From the cell containing the given text, extract its center point as (x, y) coordinate. 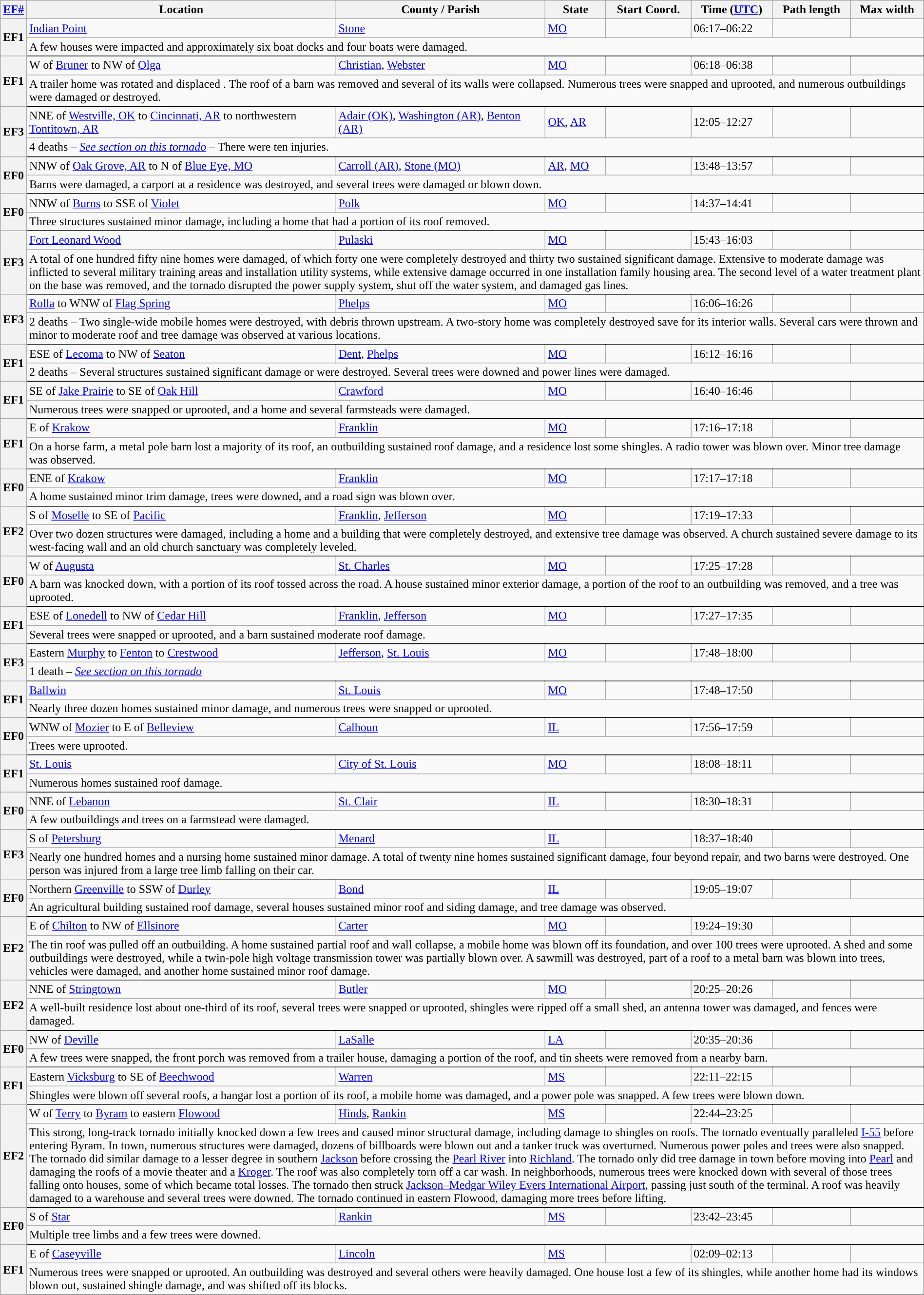
WNW of Mozier to E of Belleview (181, 727)
Rolla to WNW of Flag Spring (181, 304)
Crawford (441, 391)
12:05–12:27 (732, 122)
Butler (441, 989)
18:37–18:40 (732, 838)
17:48–18:00 (732, 653)
Hinds, Rankin (441, 1114)
S of Moselle to SE of Pacific (181, 515)
A few outbuildings and trees on a farmstead were damaged. (475, 820)
An agricultural building sustained roof damage, several houses sustained minor roof and siding damage, and tree damage was observed. (475, 907)
06:17–06:22 (732, 28)
17:56–17:59 (732, 727)
NNW of Oak Grove, AR to N of Blue Eye, MO (181, 166)
18:30–18:31 (732, 801)
19:24–19:30 (732, 926)
EF# (14, 10)
NNE of Westville, OK to Cincinnati, AR to northwestern Tontitown, AR (181, 122)
13:48–13:57 (732, 166)
Several trees were snapped or uprooted, and a barn sustained moderate roof damage. (475, 634)
Indian Point (181, 28)
Lincoln (441, 1254)
06:18–06:38 (732, 65)
ESE of Lecoma to NW of Seaton (181, 354)
OK, AR (576, 122)
Start Coord. (648, 10)
E of Krakow (181, 428)
Trees were uprooted. (475, 746)
Location (181, 10)
NNE of Stringtown (181, 989)
23:42–23:45 (732, 1217)
Eastern Vicksburg to SE of Beechwood (181, 1077)
Adair (OK), Washington (AR), Benton (AR) (441, 122)
County / Parish (441, 10)
Multiple tree limbs and a few trees were downed. (475, 1235)
4 deaths – See section on this tornado – There were ten injuries. (475, 147)
NW of Deville (181, 1040)
Phelps (441, 304)
City of St. Louis (441, 764)
Path length (811, 10)
St. Clair (441, 801)
Bond (441, 889)
Jefferson, St. Louis (441, 653)
Dent, Phelps (441, 354)
2 deaths – Several structures sustained significant damage or were destroyed. Several trees were downed and power lines were damaged. (475, 372)
Time (UTC) (732, 10)
Numerous trees were snapped or uprooted, and a home and several farmsteads were damaged. (475, 409)
State (576, 10)
02:09–02:13 (732, 1254)
ESE of Lonedell to NW of Cedar Hill (181, 616)
ENE of Krakow (181, 478)
Ballwin (181, 690)
Rankin (441, 1217)
Carroll (AR), Stone (MO) (441, 166)
17:17–17:18 (732, 478)
18:08–18:11 (732, 764)
Pulaski (441, 240)
NNW of Burns to SSE of Violet (181, 203)
17:27–17:35 (732, 616)
NNE of Lebanon (181, 801)
16:12–16:16 (732, 354)
LA (576, 1040)
14:37–14:41 (732, 203)
Christian, Webster (441, 65)
Barns were damaged, a carport at a residence was destroyed, and several trees were damaged or blown down. (475, 184)
W of Terry to Byram to eastern Flowood (181, 1114)
St. Charles (441, 565)
17:16–17:18 (732, 428)
Max width (887, 10)
1 death – See section on this tornado (475, 672)
W of Augusta (181, 565)
Fort Leonard Wood (181, 240)
Nearly three dozen homes sustained minor damage, and numerous trees were snapped or uprooted. (475, 709)
E of Chilton to NW of Ellsinore (181, 926)
Polk (441, 203)
17:25–17:28 (732, 565)
SE of Jake Prairie to SE of Oak Hill (181, 391)
Stone (441, 28)
20:25–20:26 (732, 989)
Warren (441, 1077)
Eastern Murphy to Fenton to Crestwood (181, 653)
W of Bruner to NW of Olga (181, 65)
22:11–22:15 (732, 1077)
17:19–17:33 (732, 515)
22:44–23:25 (732, 1114)
Northern Greenville to SSW of Durley (181, 889)
16:40–16:46 (732, 391)
Calhoun (441, 727)
Carter (441, 926)
AR, MO (576, 166)
E of Caseyville (181, 1254)
S of Petersburg (181, 838)
Menard (441, 838)
17:48–17:50 (732, 690)
20:35–20:36 (732, 1040)
19:05–19:07 (732, 889)
A home sustained minor trim damage, trees were downed, and a road sign was blown over. (475, 497)
S of Star (181, 1217)
Three structures sustained minor damage, including a home that had a portion of its roof removed. (475, 221)
Numerous homes sustained roof damage. (475, 783)
16:06–16:26 (732, 304)
A few houses were impacted and approximately six boat docks and four boats were damaged. (475, 47)
15:43–16:03 (732, 240)
LaSalle (441, 1040)
